Extract the [X, Y] coordinate from the center of the cell holding the provided text.  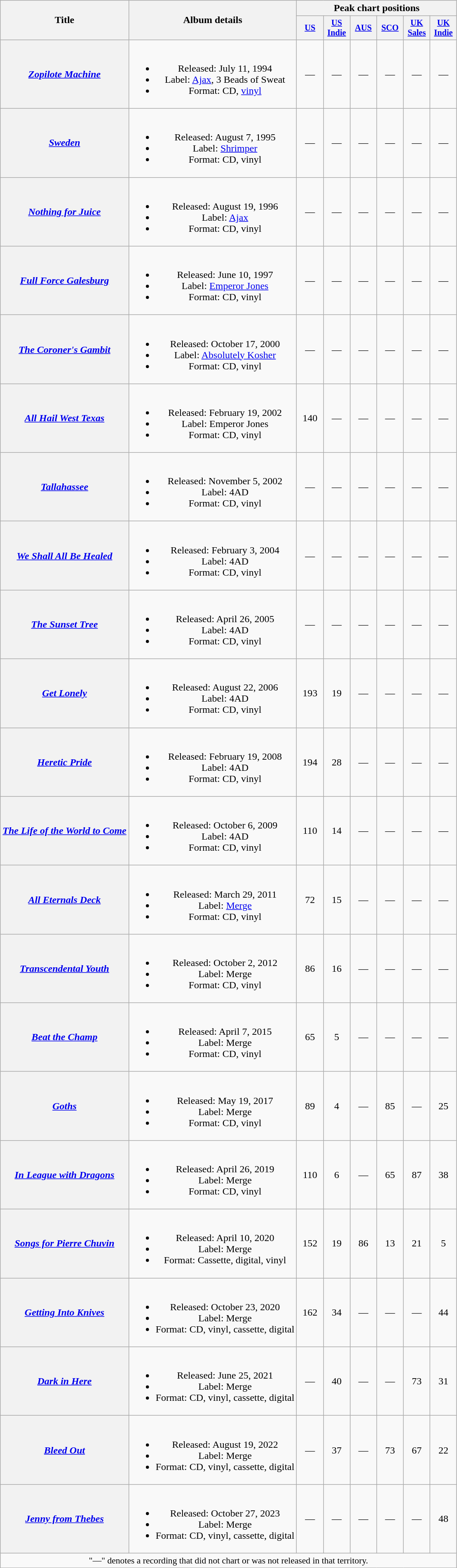
Album details [213, 20]
Beat the Champ [64, 1037]
44 [443, 1313]
Get Lonely [64, 693]
Released: October 23, 2020Label: MergeFormat: CD, vinyl, cassette, digital [213, 1313]
140 [310, 418]
AUS [363, 28]
Released: March 29, 2011Label: MergeFormat: CD, vinyl [213, 899]
Released: October 17, 2000Label: Absolutely KosherFormat: CD, vinyl [213, 349]
Goths [64, 1106]
Title [64, 20]
25 [443, 1106]
Nothing for Juice [64, 212]
34 [337, 1313]
38 [443, 1174]
Released: June 25, 2021Label: MergeFormat: CD, vinyl, cassette, digital [213, 1381]
87 [417, 1174]
"—" denotes a recording that did not chart or was not released in that territory. [229, 1561]
Songs for Pierre Chuvin [64, 1244]
Jenny from Thebes [64, 1519]
89 [310, 1106]
Bleed Out [64, 1450]
Zopilote Machine [64, 74]
14 [337, 831]
194 [310, 762]
Released: November 5, 2002Label: 4ADFormat: CD, vinyl [213, 487]
Released: February 19, 2002Label: Emperor JonesFormat: CD, vinyl [213, 418]
193 [310, 693]
67 [417, 1450]
13 [390, 1244]
15 [337, 899]
Released: June 10, 1997Label: Emperor JonesFormat: CD, vinyl [213, 281]
All Eternals Deck [64, 899]
All Hail West Texas [64, 418]
16 [337, 968]
The Life of the World to Come [64, 831]
Full Force Galesburg [64, 281]
22 [443, 1450]
162 [310, 1313]
48 [443, 1519]
Released: May 19, 2017Label: MergeFormat: CD, vinyl [213, 1106]
Released: October 2, 2012Label: MergeFormat: CD, vinyl [213, 968]
4 [337, 1106]
72 [310, 899]
Released: August 22, 2006Label: 4ADFormat: CD, vinyl [213, 693]
Released: August 7, 1995Label: ShrimperFormat: CD, vinyl [213, 143]
Getting Into Knives [64, 1313]
US [310, 28]
Released: August 19, 1996Label: AjaxFormat: CD, vinyl [213, 212]
Released: April 26, 2019Label: MergeFormat: CD, vinyl [213, 1174]
UKSales [417, 28]
152 [310, 1244]
Heretic Pride [64, 762]
Released: February 3, 2004Label: 4ADFormat: CD, vinyl [213, 556]
Released: April 7, 2015Label: MergeFormat: CD, vinyl [213, 1037]
The Coroner's Gambit [64, 349]
UKIndie [443, 28]
21 [417, 1244]
Sweden [64, 143]
Released: February 19, 2008Label: 4ADFormat: CD, vinyl [213, 762]
40 [337, 1381]
Released: October 6, 2009Label: 4ADFormat: CD, vinyl [213, 831]
Dark in Here [64, 1381]
We Shall All Be Healed [64, 556]
Released: April 10, 2020Label: MergeFormat: Cassette, digital, vinyl [213, 1244]
Tallahassee [64, 487]
Released: April 26, 2005Label: 4ADFormat: CD, vinyl [213, 624]
The Sunset Tree [64, 624]
85 [390, 1106]
Peak chart positions [377, 8]
Released: July 11, 1994Label: Ajax, 3 Beads of SweatFormat: CD, vinyl [213, 74]
Released: August 19, 2022Label: MergeFormat: CD, vinyl, cassette, digital [213, 1450]
In League with Dragons [64, 1174]
Transcendental Youth [64, 968]
28 [337, 762]
Released: October 27, 2023Label: MergeFormat: CD, vinyl, cassette, digital [213, 1519]
USIndie [337, 28]
37 [337, 1450]
SCO [390, 28]
31 [443, 1381]
6 [337, 1174]
